Identify which cell holds the provided text, then report its (X, Y) central coordinate. 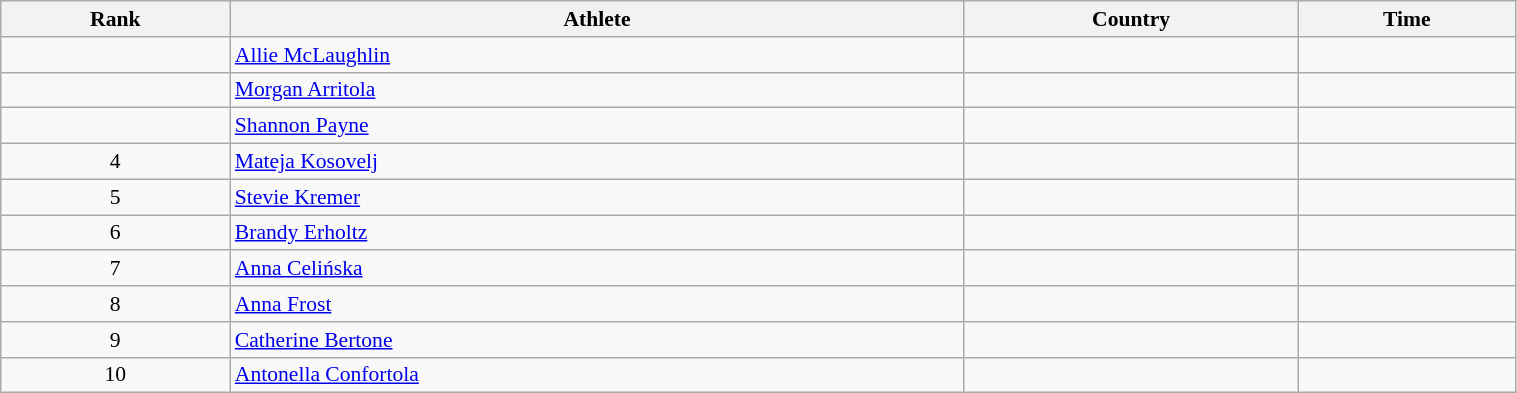
4 (116, 162)
Athlete (598, 19)
Allie McLaughlin (598, 55)
Anna Frost (598, 304)
10 (116, 375)
Rank (116, 19)
5 (116, 197)
8 (116, 304)
6 (116, 233)
Brandy Erholtz (598, 233)
Anna Celińska (598, 269)
Morgan Arritola (598, 90)
Country (1130, 19)
Time (1407, 19)
Stevie Kremer (598, 197)
Catherine Bertone (598, 340)
9 (116, 340)
Antonella Confortola (598, 375)
Shannon Payne (598, 126)
7 (116, 269)
Mateja Kosovelj (598, 162)
